Determine the [x, y] coordinate at the center of the cell enclosing the given text.  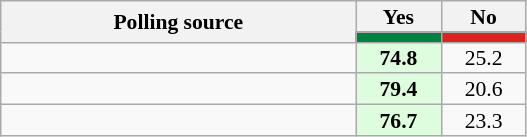
20.6 [484, 90]
74.8 [398, 58]
25.2 [484, 58]
76.7 [398, 120]
23.3 [484, 120]
79.4 [398, 90]
Polling source [178, 22]
No [484, 16]
Yes [398, 16]
